Provide the [x, y] coordinate of the cell's center where the given text is located.  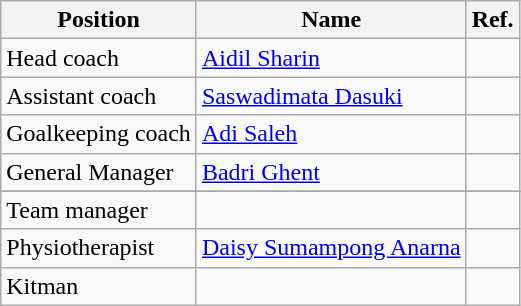
Position [99, 20]
Aidil Sharin [331, 58]
General Manager [99, 172]
Goalkeeping coach [99, 134]
Name [331, 20]
Daisy Sumampong Anarna [331, 248]
Physiotherapist [99, 248]
Team manager [99, 210]
Badri Ghent [331, 172]
Saswadimata Dasuki [331, 96]
Ref. [492, 20]
Kitman [99, 286]
Head coach [99, 58]
Assistant coach [99, 96]
Adi Saleh [331, 134]
